Detect which cell encompasses the target text, then output its (x, y) center coordinate. 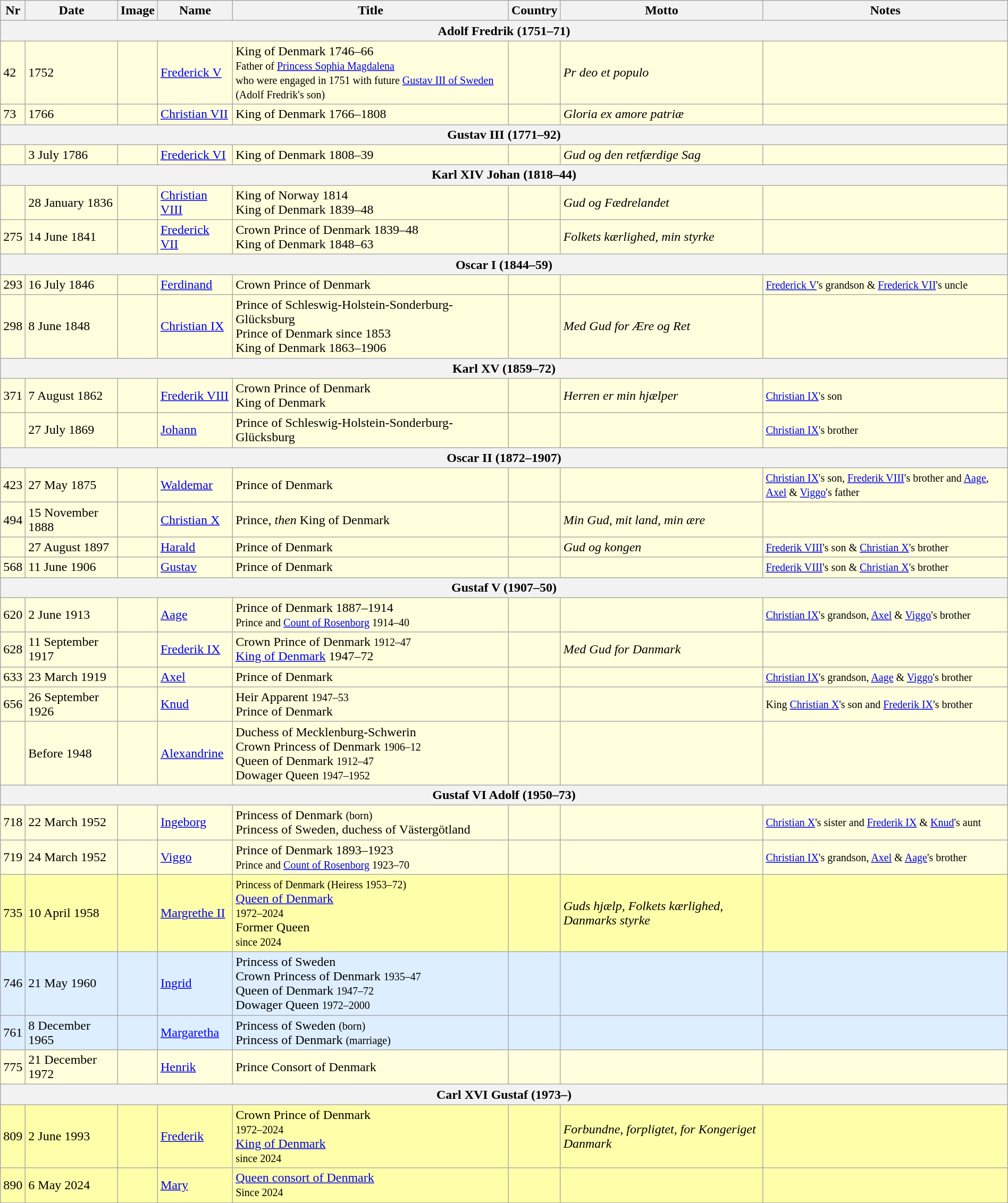
Ingeborg (195, 822)
Princess of SwedenCrown Princess of Denmark 1935–47Queen of Denmark 1947–72Dowager Queen 1972–2000 (371, 983)
423 (13, 485)
Prince, then King of Denmark (371, 520)
1752 (72, 72)
Ferdinand (195, 284)
Waldemar (195, 485)
Harald (195, 547)
Mary (195, 1185)
Frederik (195, 1137)
King Christian X's son and Frederik IX's brother (885, 704)
22 March 1952 (72, 822)
719 (13, 857)
Alexandrine (195, 753)
Frederick V (195, 72)
735 (13, 913)
Carl XVI Gustaf (1973–) (504, 1095)
568 (13, 567)
Pr deo et populo (661, 72)
Heir Apparent 1947–53 Prince of Denmark (371, 704)
Christian IX's son (885, 396)
Gud og kongen (661, 547)
Christian IX's grandson, Aage & Viggo's brother (885, 677)
Ingrid (195, 983)
Christian IX's brother (885, 431)
Min Gud, mit land, min ære (661, 520)
Oscar I (1844–59) (504, 264)
Crown Prince of Denmark 1839–48King of Denmark 1848–63 (371, 237)
2 June 1993 (72, 1137)
620 (13, 615)
Crown Prince of Denmark (371, 284)
Frederick VI (195, 155)
14 June 1841 (72, 237)
Nr (13, 11)
Before 1948 (72, 753)
Karl XV (1859–72) (504, 368)
27 August 1897 (72, 547)
15 November 1888 (72, 520)
275 (13, 237)
7 August 1862 (72, 396)
Motto (661, 11)
298 (13, 326)
Herren er min hjælper (661, 396)
42 (13, 72)
King of Norway 1814King of Denmark 1839–48 (371, 202)
Gustav III (1771–92) (504, 134)
Princess of Sweden (born)Princess of Denmark (marriage) (371, 1032)
Crown Prince of Denmark1972–2024King of Denmarksince 2024 (371, 1137)
Forbundne, forpligtet, for Kongeriget Danmark (661, 1137)
Oscar II (1872–1907) (504, 458)
23 March 1919 (72, 677)
Queen consort of DenmarkSince 2024 (371, 1185)
Frederik IX (195, 650)
Date (72, 11)
26 September 1926 (72, 704)
28 January 1836 (72, 202)
Name (195, 11)
27 May 1875 (72, 485)
King of Denmark 1808–39 (371, 155)
Knud (195, 704)
Christian IX's son, Frederik VIII's brother and Aage, Axel & Viggo's father (885, 485)
809 (13, 1137)
3 July 1786 (72, 155)
Frederick VII (195, 237)
21 May 1960 (72, 983)
293 (13, 284)
890 (13, 1185)
Margaretha (195, 1032)
Aage (195, 615)
2 June 1913 (72, 615)
6 May 2024 (72, 1185)
11 September 1917 (72, 650)
Gloria ex amore patriæ (661, 114)
Gustaf V (1907–50) (504, 587)
King of Denmark 1766–1808 (371, 114)
Prince of Denmark 1887–1914Prince and Count of Rosenborg 1914–40 (371, 615)
Gustaf VI Adolf (1950–73) (504, 795)
Prince Consort of Denmark (371, 1067)
Gud og den retfærdige Sag (661, 155)
Med Gud for Danmark (661, 650)
24 March 1952 (72, 857)
494 (13, 520)
746 (13, 983)
Margrethe II (195, 913)
21 December 1972 (72, 1067)
Notes (885, 11)
Image (137, 11)
1766 (72, 114)
Princess of Denmark (born)Princess of Sweden, duchess of Västergötland (371, 822)
Viggo (195, 857)
Frederick V's grandson & Frederick VII's uncle (885, 284)
Crown Prince of Denmark King of Denmark (371, 396)
Prince of Schleswig-Holstein-Sonderburg-Glücksburg (371, 431)
Med Gud for Ære og Ret (661, 326)
Karl XIV Johan (1818–44) (504, 175)
Frederik VIII (195, 396)
8 December 1965 (72, 1032)
Christian X (195, 520)
Prince of Schleswig-Holstein-Sonderburg-GlücksburgPrince of Denmark since 1853King of Denmark 1863–1906 (371, 326)
Princess of Denmark (Heiress 1953–72)Queen of Denmark1972–2024Former Queensince 2024 (371, 913)
633 (13, 677)
Axel (195, 677)
Guds hjælp, Folkets kærlighed, Danmarks styrke (661, 913)
Johann (195, 431)
775 (13, 1067)
371 (13, 396)
Duchess of Mecklenburg-SchwerinCrown Princess of Denmark 1906–12Queen of Denmark 1912–47Dowager Queen 1947–1952 (371, 753)
628 (13, 650)
Christian IX's grandson, Axel & Viggo's brother (885, 615)
Christian IX (195, 326)
Gustav (195, 567)
Folkets kærlighed, min styrke (661, 237)
Henrik (195, 1067)
Prince of Denmark 1893–1923Prince and Count of Rosenborg 1923–70 (371, 857)
Crown Prince of Denmark 1912–47King of Denmark 1947–72 (371, 650)
10 April 1958 (72, 913)
Adolf Fredrik (1751–71) (504, 31)
761 (13, 1032)
8 June 1848 (72, 326)
27 July 1869 (72, 431)
Christian VIII (195, 202)
Christian VII (195, 114)
Christian X's sister and Frederik IX & Knud's aunt (885, 822)
16 July 1846 (72, 284)
11 June 1906 (72, 567)
Title (371, 11)
Gud og Fædrelandet (661, 202)
73 (13, 114)
656 (13, 704)
Christian IX's grandson, Axel & Aage's brother (885, 857)
Country (534, 11)
718 (13, 822)
King of Denmark 1746–66 Father of Princess Sophia Magdalenawho were engaged in 1751 with future Gustav III of Sweden (Adolf Fredrik's son) (371, 72)
